Identify which cell holds the provided text, then report its [x, y] central coordinate. 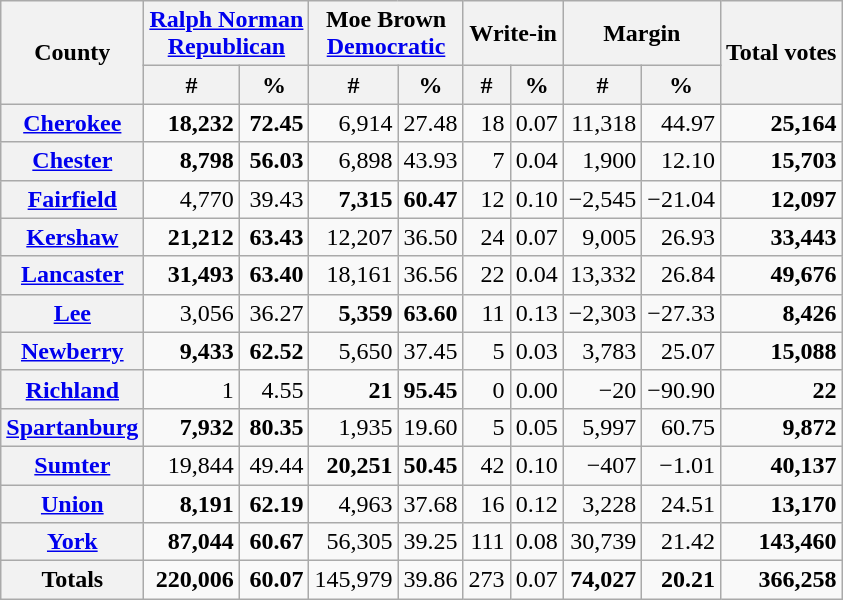
8,798 [192, 161]
27.48 [430, 123]
21.42 [682, 542]
Union [72, 503]
19,844 [192, 465]
12,097 [781, 199]
Cherokee [72, 123]
60.47 [430, 199]
15,703 [781, 161]
43.93 [430, 161]
5,359 [354, 313]
3,056 [192, 313]
20,251 [354, 465]
Kershaw [72, 237]
111 [486, 542]
1,935 [354, 427]
3,783 [602, 351]
−2,303 [602, 313]
18 [486, 123]
County [72, 52]
26.93 [682, 237]
49,676 [781, 275]
33,443 [781, 237]
62.52 [274, 351]
12.10 [682, 161]
3,228 [602, 503]
1,900 [602, 161]
21,212 [192, 237]
Write-in [513, 34]
37.68 [430, 503]
Moe BrownDemocratic [386, 34]
56,305 [354, 542]
143,460 [781, 542]
4,963 [354, 503]
0.13 [536, 313]
8,191 [192, 503]
13,332 [602, 275]
0.12 [536, 503]
−90.90 [682, 389]
39.25 [430, 542]
95.45 [430, 389]
−407 [602, 465]
Ralph NormanRepublican [226, 34]
20.21 [682, 580]
Richland [72, 389]
40,137 [781, 465]
−20 [602, 389]
366,258 [781, 580]
31,493 [192, 275]
0.05 [536, 427]
60.75 [682, 427]
1 [192, 389]
9,005 [602, 237]
39.43 [274, 199]
7,315 [354, 199]
Sumter [72, 465]
60.67 [274, 542]
220,006 [192, 580]
York [72, 542]
Margin [642, 34]
Lancaster [72, 275]
273 [486, 580]
63.40 [274, 275]
49.44 [274, 465]
26.84 [682, 275]
7,932 [192, 427]
50.45 [430, 465]
80.35 [274, 427]
Lee [72, 313]
−1.01 [682, 465]
Fairfield [72, 199]
24.51 [682, 503]
0 [486, 389]
18,161 [354, 275]
60.07 [274, 580]
Chester [72, 161]
Newberry [72, 351]
39.86 [430, 580]
6,898 [354, 161]
−27.33 [682, 313]
63.43 [274, 237]
36.50 [430, 237]
30,739 [602, 542]
62.19 [274, 503]
44.97 [682, 123]
16 [486, 503]
13,170 [781, 503]
42 [486, 465]
−21.04 [682, 199]
Spartanburg [72, 427]
56.03 [274, 161]
25.07 [682, 351]
6,914 [354, 123]
11 [486, 313]
−2,545 [602, 199]
37.45 [430, 351]
7 [486, 161]
145,979 [354, 580]
4,770 [192, 199]
0.08 [536, 542]
0.03 [536, 351]
Total votes [781, 52]
24 [486, 237]
36.27 [274, 313]
4.55 [274, 389]
9,872 [781, 427]
18,232 [192, 123]
9,433 [192, 351]
12,207 [354, 237]
15,088 [781, 351]
25,164 [781, 123]
12 [486, 199]
5,997 [602, 427]
11,318 [602, 123]
36.56 [430, 275]
72.45 [274, 123]
63.60 [430, 313]
0.00 [536, 389]
8,426 [781, 313]
19.60 [430, 427]
74,027 [602, 580]
5,650 [354, 351]
Totals [72, 580]
21 [354, 389]
87,044 [192, 542]
